For the text-containing cell, return its midpoint in (X, Y) coordinate format. 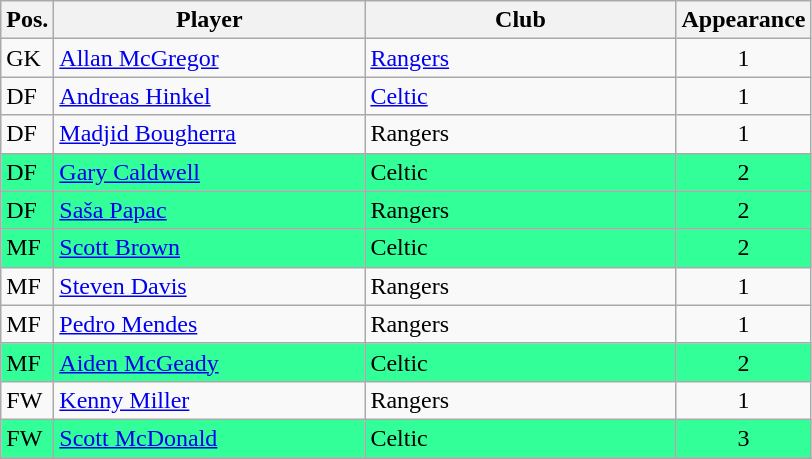
Scott Brown (210, 248)
Player (210, 20)
Steven Davis (210, 286)
Pos. (28, 20)
Pedro Mendes (210, 324)
Aiden McGeady (210, 362)
Club (520, 20)
Appearance (744, 20)
Allan McGregor (210, 58)
Madjid Bougherra (210, 134)
Saša Papac (210, 210)
Kenny Miller (210, 400)
Andreas Hinkel (210, 96)
Scott McDonald (210, 438)
3 (744, 438)
Gary Caldwell (210, 172)
GK (28, 58)
